Scan for the cell matching the given text and deliver its (x, y) coordinate at center. 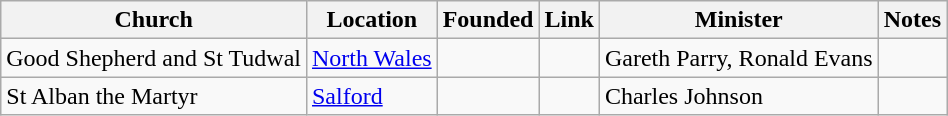
Gareth Parry, Ronald Evans (738, 58)
St Alban the Martyr (154, 96)
Location (372, 20)
Good Shepherd and St Tudwal (154, 58)
Church (154, 20)
Link (569, 20)
Notes (912, 20)
Founded (488, 20)
Minister (738, 20)
North Wales (372, 58)
Salford (372, 96)
Charles Johnson (738, 96)
